Return [X, Y] of the center of cell containing provided text 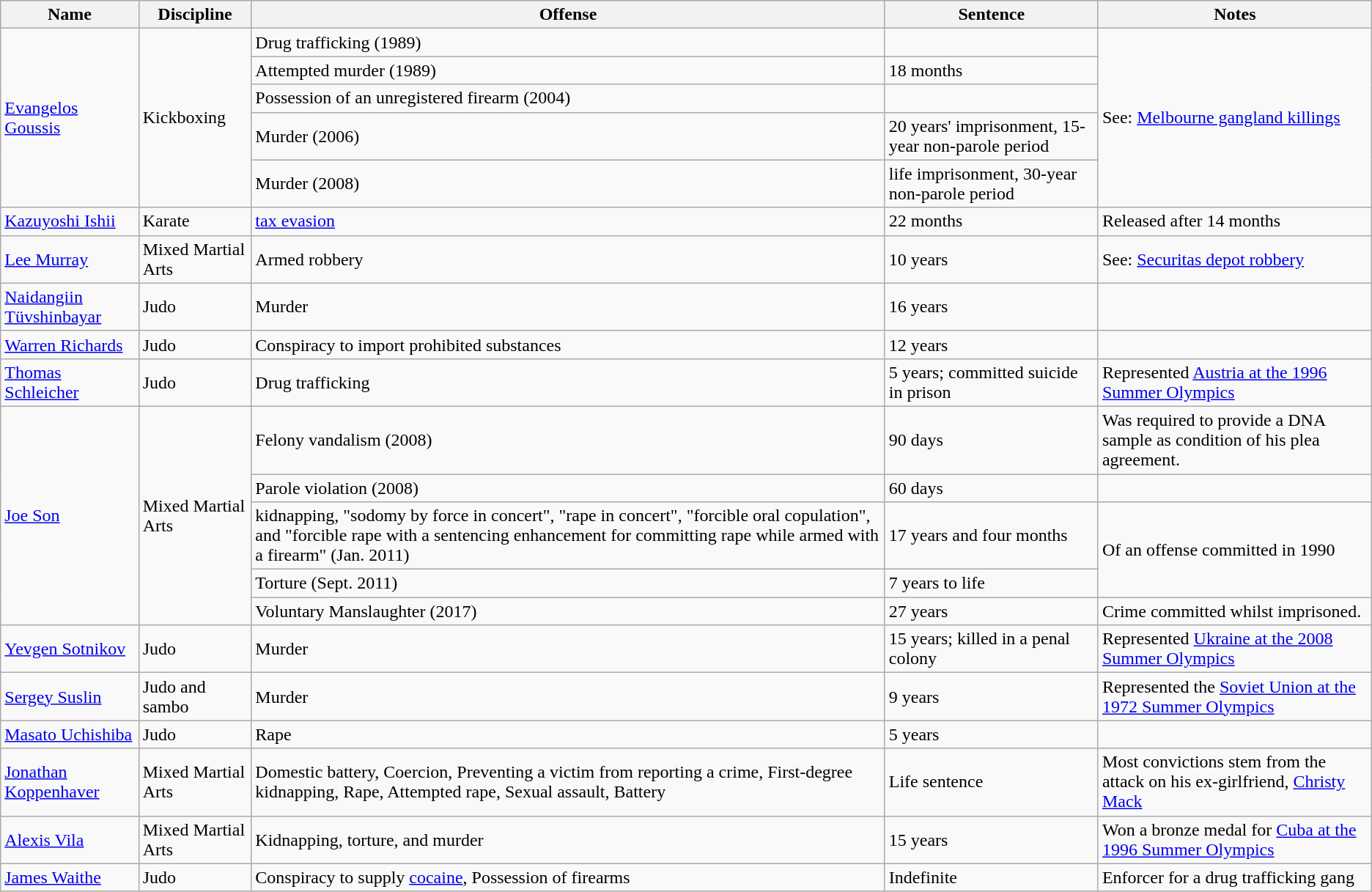
Thomas Schleicher [70, 383]
Armed robbery [568, 259]
James Waithe [70, 877]
Murder (2006) [568, 136]
27 years [991, 611]
Name [70, 15]
22 months [991, 221]
Possession of an unregistered firearm (2004) [568, 98]
20 years' imprisonment, 15-year non-parole period [991, 136]
Kazuyoshi Ishii [70, 221]
Sergey Suslin [70, 696]
Yevgen Sotnikov [70, 649]
15 years; killed in a penal colony [991, 649]
60 days [991, 487]
Murder (2008) [568, 183]
Drug trafficking (1989) [568, 43]
Domestic battery, Coercion, Preventing a victim from reporting a crime, First-degree kidnapping, Rape, Attempted rape, Sexual assault, Battery [568, 782]
Kickboxing [195, 118]
9 years [991, 696]
tax evasion [568, 221]
Attempted murder (1989) [568, 70]
90 days [991, 440]
Parole violation (2008) [568, 487]
Voluntary Manslaughter (2017) [568, 611]
Warren Richards [70, 344]
18 months [991, 70]
Evangelos Goussis [70, 118]
Naidangiin Tüvshinbayar [70, 306]
5 years [991, 734]
Torture (Sept. 2011) [568, 583]
Joe Son [70, 515]
12 years [991, 344]
Was required to provide a DNA sample as condition of his plea agreement. [1234, 440]
Represented Austria at the 1996 Summer Olympics [1234, 383]
5 years; committed suicide in prison [991, 383]
17 years and four months [991, 536]
See: Securitas depot robbery [1234, 259]
Masato Uchishiba [70, 734]
Life sentence [991, 782]
Alexis Vila [70, 840]
15 years [991, 840]
Represented Ukraine at the 2008 Summer Olympics [1234, 649]
Lee Murray [70, 259]
Enforcer for a drug trafficking gang [1234, 877]
Notes [1234, 15]
life imprisonment, 30-year non-parole period [991, 183]
Offense [568, 15]
Won a bronze medal for Cuba at the 1996 Summer Olympics [1234, 840]
Judo and sambo [195, 696]
See: Melbourne gangland killings [1234, 118]
Released after 14 months [1234, 221]
Discipline [195, 15]
10 years [991, 259]
Of an offense committed in 1990 [1234, 550]
Sentence [991, 15]
Most convictions stem from the attack on his ex-girlfriend, Christy Mack [1234, 782]
Karate [195, 221]
Rape [568, 734]
7 years to life [991, 583]
Represented the Soviet Union at the 1972 Summer Olympics [1234, 696]
Crime committed whilst imprisoned. [1234, 611]
Drug trafficking [568, 383]
Indefinite [991, 877]
16 years [991, 306]
Conspiracy to supply cocaine, Possession of firearms [568, 877]
Felony vandalism (2008) [568, 440]
Jonathan Koppenhaver [70, 782]
Conspiracy to import prohibited substances [568, 344]
Kidnapping, torture, and murder [568, 840]
